Locate the cell with the specified text and output its (x, y) center coordinate. 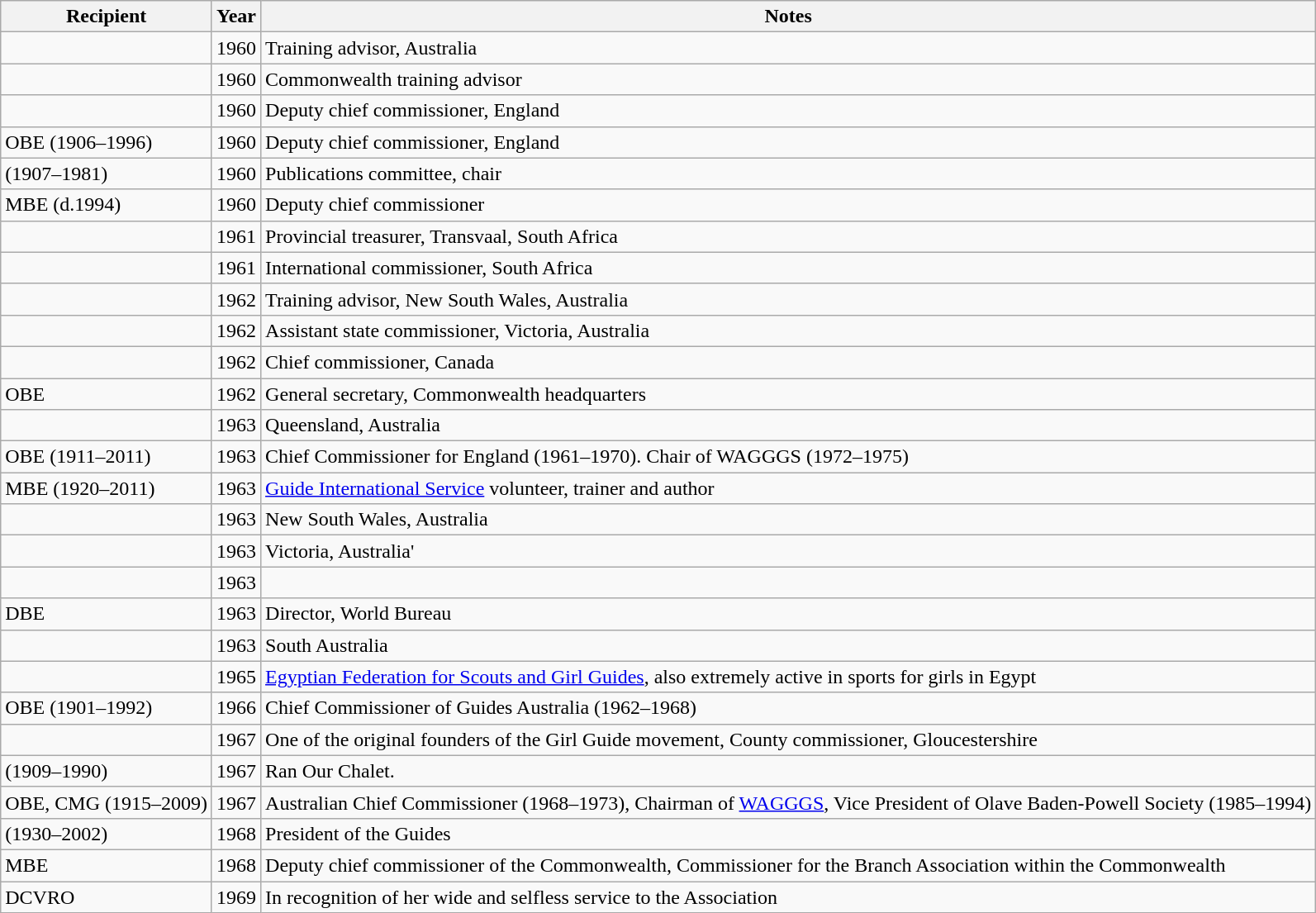
OBE (1911–2011) (107, 457)
Guide International Service volunteer, trainer and author (788, 488)
MBE (d.1994) (107, 205)
Deputy chief commissioner of the Commonwealth, Commissioner for the Branch Association within the Commonwealth (788, 865)
Chief commissioner, Canada (788, 362)
1966 (236, 708)
DBE (107, 614)
(1930–2002) (107, 834)
In recognition of her wide and selfless service to the Association (788, 896)
South Australia (788, 645)
Egyptian Federation for Scouts and Girl Guides, also extremely active in sports for girls in Egypt (788, 677)
1969 (236, 896)
New South Wales, Australia (788, 520)
Chief Commissioner of Guides Australia (1962–1968) (788, 708)
1965 (236, 677)
Notes (788, 17)
Queensland, Australia (788, 426)
Commonwealth training advisor (788, 79)
OBE (1901–1992) (107, 708)
General secretary, Commonwealth headquarters (788, 394)
Publications committee, chair (788, 174)
Assistant state commissioner, Victoria, Australia (788, 330)
Year (236, 17)
MBE (1920–2011) (107, 488)
(1907–1981) (107, 174)
Australian Chief Commissioner (1968–1973), Chairman of WAGGGS, Vice President of Olave Baden-Powell Society (1985–1994) (788, 802)
DCVRO (107, 896)
(1909–1990) (107, 771)
Director, World Bureau (788, 614)
OBE (107, 394)
Ran Our Chalet. (788, 771)
Training advisor, New South Wales, Australia (788, 299)
Provincial treasurer, Transvaal, South Africa (788, 236)
Deputy chief commissioner (788, 205)
MBE (107, 865)
Victoria, Australia' (788, 551)
OBE, CMG (1915–2009) (107, 802)
Chief Commissioner for England (1961–1970). Chair of WAGGGS (1972–1975) (788, 457)
Recipient (107, 17)
One of the original founders of the Girl Guide movement, County commissioner, Gloucestershire (788, 739)
OBE (1906–1996) (107, 142)
President of the Guides (788, 834)
Training advisor, Australia (788, 48)
International commissioner, South Africa (788, 268)
